Locate the cell with the specified text and output its (x, y) center coordinate. 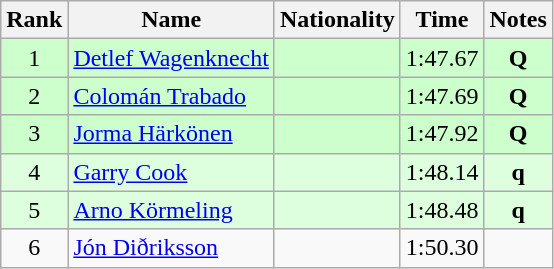
Name (172, 20)
Jorma Härkönen (172, 134)
1:47.92 (442, 134)
4 (34, 172)
1:48.14 (442, 172)
1:47.69 (442, 96)
3 (34, 134)
Garry Cook (172, 172)
Time (442, 20)
5 (34, 210)
Jón Diðriksson (172, 248)
Colomán Trabado (172, 96)
Arno Körmeling (172, 210)
Detlef Wagenknecht (172, 58)
6 (34, 248)
Nationality (337, 20)
2 (34, 96)
1:50.30 (442, 248)
1:48.48 (442, 210)
Rank (34, 20)
Notes (518, 20)
1:47.67 (442, 58)
1 (34, 58)
